Return [X, Y] of the center of cell containing provided text 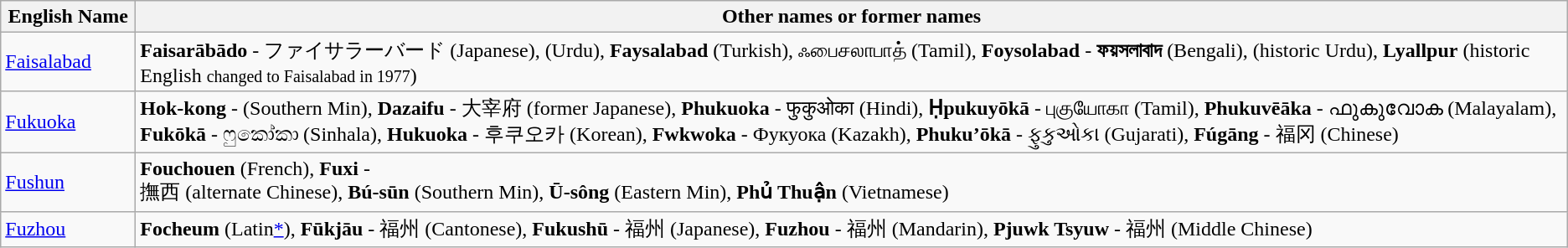
Fushun [69, 182]
English Name [69, 17]
Focheum (Latin*), Fūkjāu - 福州 (Cantonese), Fukushū - 福州 (Japanese), Fuzhou - 福州 (Mandarin), Pjuwk Tsyuw - 福州 (Middle Chinese) [851, 230]
Fouchouen (French), Fuxi -撫西 (alternate Chinese), Bú-sūn (Southern Min), Ū-sông (Eastern Min), Phủ Thuận (Vietnamese) [851, 182]
Fuzhou [69, 230]
Fukuoka [69, 121]
Faisalabad [69, 62]
Other names or former names [851, 17]
